Pinpoint the cell where the given text exists, returning its (X, Y) midpoint coordinate. 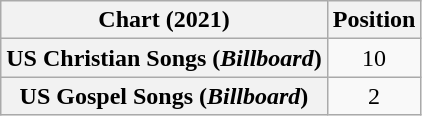
10 (374, 58)
US Christian Songs (Billboard) (164, 58)
Position (374, 20)
2 (374, 96)
US Gospel Songs (Billboard) (164, 96)
Chart (2021) (164, 20)
